Search for the cell housing the specified text and yield its [X, Y] center coordinate. 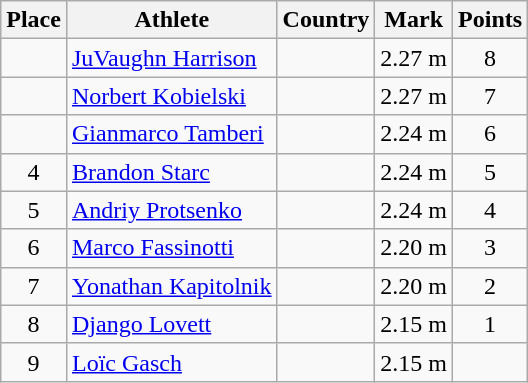
9 [34, 362]
Andriy Protsenko [172, 210]
Yonathan Kapitolnik [172, 286]
Country [326, 20]
Athlete [172, 20]
Gianmarco Tamberi [172, 134]
Marco Fassinotti [172, 248]
Loïc Gasch [172, 362]
Place [34, 20]
Norbert Kobielski [172, 96]
JuVaughn Harrison [172, 58]
Django Lovett [172, 324]
Points [490, 20]
1 [490, 324]
3 [490, 248]
Brandon Starc [172, 172]
2 [490, 286]
Mark [414, 20]
